Provide the [X, Y] coordinate of the cell's center where the given text is located.  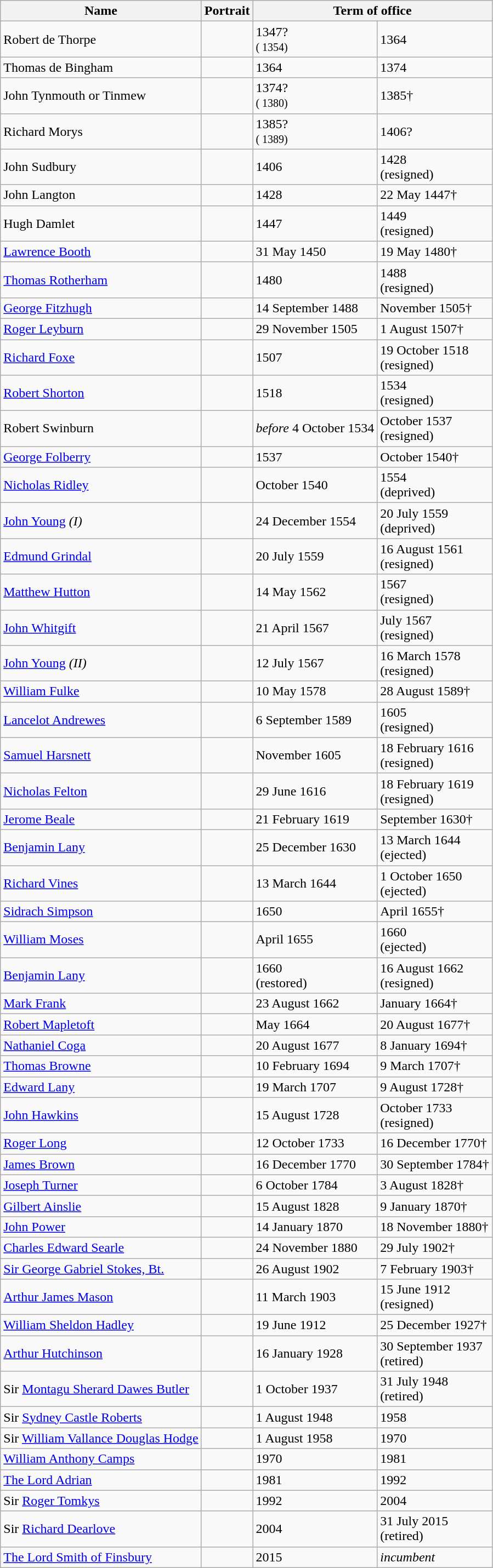
25 December 1630 [315, 847]
October 1540† [435, 457]
Richard Morys [101, 131]
30 September 1784† [435, 1164]
Robert Shorton [101, 393]
9 March 1707† [435, 1066]
31 July 1948 (retired) [435, 1389]
The Lord Smith of Finsbury [101, 1557]
21 February 1619 [315, 819]
1488 (resigned) [435, 279]
John Tynmouth or Tinmew [101, 95]
William Fulke [101, 691]
28 August 1589† [435, 691]
30 September 1937 (retired) [435, 1353]
3 August 1828† [435, 1185]
Sir Montagu Sherard Dawes Butler [101, 1389]
1374 [435, 67]
John Sudbury [101, 167]
29 June 1616 [315, 791]
1567 (resigned) [435, 592]
19 June 1912 [315, 1325]
1 August 1507† [435, 329]
Richard Vines [101, 883]
Nicholas Ridley [101, 485]
26 August 1902 [315, 1268]
1534 (resigned) [435, 393]
19 March 1707 [315, 1087]
15 August 1828 [315, 1206]
1 August 1948 [315, 1417]
16 January 1928 [315, 1353]
1518 [315, 393]
18 February 1616 (resigned) [435, 755]
22 May 1447† [435, 195]
Charles Edward Searle [101, 1247]
16 December 1770 [315, 1164]
1449 (resigned) [435, 224]
20 August 1677† [435, 1025]
May 1664 [315, 1025]
1 August 1958 [315, 1438]
October 1540 [315, 485]
16 August 1662 (resigned) [435, 975]
Richard Foxe [101, 357]
12 July 1567 [315, 663]
1 October 1937 [315, 1389]
Roger Leyburn [101, 329]
John Power [101, 1227]
9 August 1728† [435, 1087]
Matthew Hutton [101, 592]
Hugh Damlet [101, 224]
The Lord Adrian [101, 1480]
William Sheldon Hadley [101, 1325]
1447 [315, 224]
1650 [315, 912]
16 March 1578 (resigned) [435, 663]
1385? ( 1389) [315, 131]
Thomas Rotherham [101, 279]
Robert Mapletoft [101, 1025]
1660 (ejected) [435, 940]
1605 (resigned) [435, 720]
1406? [435, 131]
16 August 1561 (resigned) [435, 557]
William Moses [101, 940]
13 March 1644 (ejected) [435, 847]
Robert de Thorpe [101, 39]
14 May 1562 [315, 592]
1660 (restored) [315, 975]
2015 [315, 1557]
Joseph Turner [101, 1185]
Thomas Browne [101, 1066]
1385† [435, 95]
24 December 1554 [315, 520]
Samuel Harsnett [101, 755]
Name [101, 11]
John Hawkins [101, 1115]
Sidrach Simpson [101, 912]
6 September 1589 [315, 720]
10 May 1578 [315, 691]
10 February 1694 [315, 1066]
20 July 1559 [315, 557]
11 March 1903 [315, 1297]
23 August 1662 [315, 1004]
25 December 1927† [435, 1325]
George Fitzhugh [101, 308]
31 May 1450 [315, 251]
Jerome Beale [101, 819]
8 January 1694† [435, 1045]
James Brown [101, 1164]
1554 (deprived) [435, 485]
1406 [315, 167]
15 June 1912 (resigned) [435, 1297]
before 4 October 1534 [315, 428]
September 1630† [435, 819]
July 1567 (resigned) [435, 628]
Edmund Grindal [101, 557]
Sir William Vallance Douglas Hodge [101, 1438]
20 August 1677 [315, 1045]
16 December 1770† [435, 1143]
18 November 1880† [435, 1227]
1 October 1650 (ejected) [435, 883]
George Folberry [101, 457]
9 January 1870† [435, 1206]
31 July 2015 (retired) [435, 1529]
1537 [315, 457]
18 February 1619 (resigned) [435, 791]
November 1605 [315, 755]
Thomas de Bingham [101, 67]
13 March 1644 [315, 883]
12 October 1733 [315, 1143]
7 February 1903† [435, 1268]
Sir Sydney Castle Roberts [101, 1417]
Term of office [372, 11]
Arthur James Mason [101, 1297]
1480 [315, 279]
14 September 1488 [315, 308]
1347? ( 1354) [315, 39]
Robert Swinburn [101, 428]
1507 [315, 357]
April 1655 [315, 940]
Sir Richard Dearlove [101, 1529]
William Anthony Camps [101, 1459]
John Langton [101, 195]
Roger Long [101, 1143]
John Whitgift [101, 628]
Lancelot Andrewes [101, 720]
29 July 1902† [435, 1247]
6 October 1784 [315, 1185]
15 August 1728 [315, 1115]
1374? ( 1380) [315, 95]
Sir George Gabriel Stokes, Bt. [101, 1268]
Gilbert Ainslie [101, 1206]
October 1733 (resigned) [435, 1115]
1428 [315, 195]
24 November 1880 [315, 1247]
14 January 1870 [315, 1227]
19 May 1480† [435, 251]
Nicholas Felton [101, 791]
John Young (II) [101, 663]
November 1505† [435, 308]
19 October 1518 (resigned) [435, 357]
29 November 1505 [315, 329]
1958 [435, 1417]
Lawrence Booth [101, 251]
January 1664† [435, 1004]
Arthur Hutchinson [101, 1353]
Portrait [227, 11]
John Young (I) [101, 520]
Edward Lany [101, 1087]
Mark Frank [101, 1004]
October 1537 (resigned) [435, 428]
incumbent [435, 1557]
1428 (resigned) [435, 167]
Nathaniel Coga [101, 1045]
Sir Roger Tomkys [101, 1501]
April 1655† [435, 912]
21 April 1567 [315, 628]
20 July 1559 (deprived) [435, 520]
